Locate the cell with the specified text and output its [x, y] center coordinate. 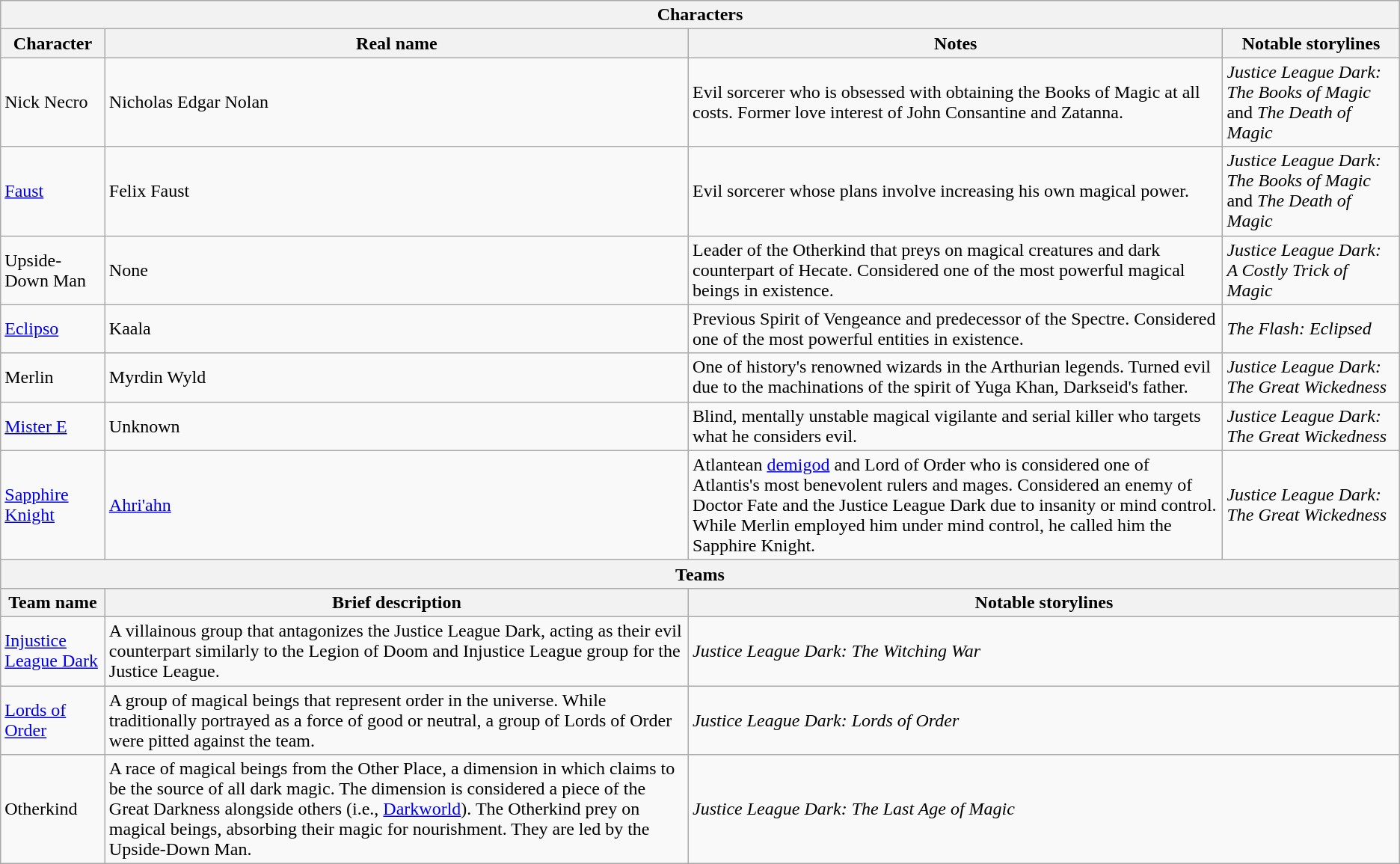
None [396, 270]
Notes [956, 43]
Justice League Dark: A Costly Trick of Magic [1311, 270]
Justice League Dark: The Last Age of Magic [1044, 809]
Lords of Order [53, 720]
Real name [396, 43]
Ahri'ahn [396, 505]
Evil sorcerer who is obsessed with obtaining the Books of Magic at all costs. Former love interest of John Consantine and Zatanna. [956, 102]
Justice League Dark: Lords of Order [1044, 720]
Teams [700, 574]
Otherkind [53, 809]
Justice League Dark: The Witching War [1044, 651]
Nick Necro [53, 102]
Characters [700, 15]
Brief description [396, 602]
Eclipso [53, 329]
Unknown [396, 426]
Team name [53, 602]
Mister E [53, 426]
The Flash: Eclipsed [1311, 329]
Sapphire Knight [53, 505]
Kaala [396, 329]
Injustice League Dark [53, 651]
Upside-Down Man [53, 270]
Merlin [53, 377]
Faust [53, 192]
One of history's renowned wizards in the Arthurian legends. Turned evil due to the machinations of the spirit of Yuga Khan, Darkseid's father. [956, 377]
Felix Faust [396, 192]
Evil sorcerer whose plans involve increasing his own magical power. [956, 192]
Nicholas Edgar Nolan [396, 102]
Previous Spirit of Vengeance and predecessor of the Spectre. Considered one of the most powerful entities in existence. [956, 329]
Myrdin Wyld [396, 377]
Blind, mentally unstable magical vigilante and serial killer who targets what he considers evil. [956, 426]
Character [53, 43]
